Locate the cell with the specified text and output its (x, y) center coordinate. 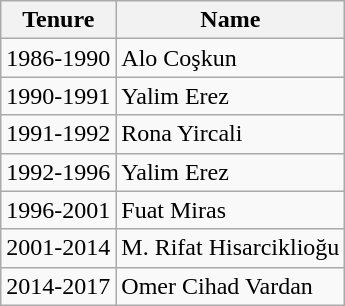
Rona Yircali (230, 134)
Name (230, 20)
1996-2001 (58, 210)
1986-1990 (58, 58)
1992-1996 (58, 172)
Alo Coşkun (230, 58)
2014-2017 (58, 286)
Tenure (58, 20)
1990-1991 (58, 96)
Omer Cihad Vardan (230, 286)
M. Rifat Hisarciklioğu (230, 248)
1991-1992 (58, 134)
2001-2014 (58, 248)
Fuat Miras (230, 210)
